For the text-containing cell, return its midpoint in (x, y) coordinate format. 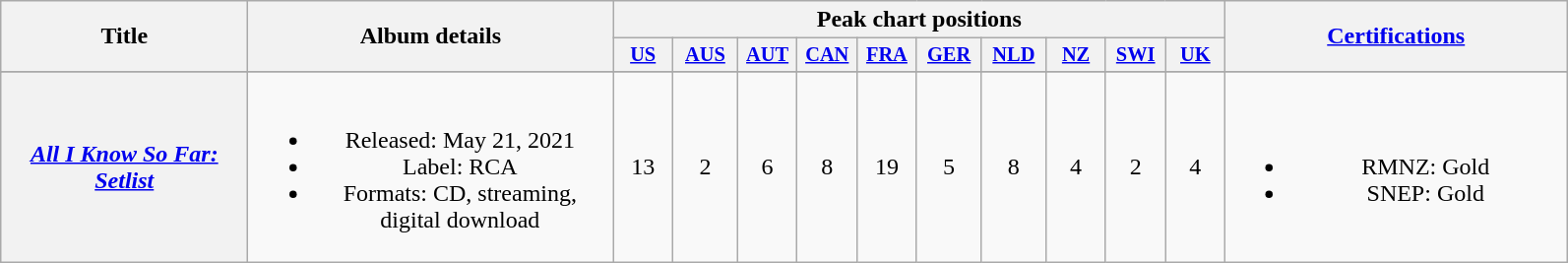
FRA (888, 55)
Album details (431, 36)
SWI (1136, 55)
Title (124, 36)
All I Know So Far: Setlist (124, 166)
Certifications (1396, 36)
5 (949, 166)
US (644, 55)
RMNZ: GoldSNEP: Gold (1396, 166)
UK (1195, 55)
NLD (1014, 55)
NZ (1077, 55)
19 (888, 166)
CAN (827, 55)
GER (949, 55)
6 (768, 166)
Released: May 21, 2021Label: RCAFormats: CD, streaming, digital download (431, 166)
Peak chart positions (919, 20)
AUT (768, 55)
13 (644, 166)
AUS (706, 55)
